For the text-containing cell, return its midpoint in [X, Y] coordinate format. 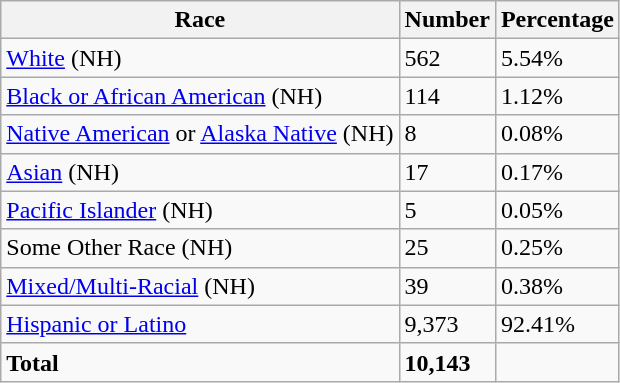
Race [200, 20]
1.12% [557, 96]
Native American or Alaska Native (NH) [200, 134]
8 [447, 134]
0.25% [557, 248]
39 [447, 286]
Total [200, 362]
Some Other Race (NH) [200, 248]
Percentage [557, 20]
17 [447, 172]
Number [447, 20]
0.17% [557, 172]
92.41% [557, 324]
114 [447, 96]
562 [447, 58]
25 [447, 248]
5.54% [557, 58]
0.08% [557, 134]
White (NH) [200, 58]
Asian (NH) [200, 172]
0.38% [557, 286]
Hispanic or Latino [200, 324]
Pacific Islander (NH) [200, 210]
Black or African American (NH) [200, 96]
9,373 [447, 324]
5 [447, 210]
10,143 [447, 362]
Mixed/Multi-Racial (NH) [200, 286]
0.05% [557, 210]
